Locate the cell with the specified text and output its [x, y] center coordinate. 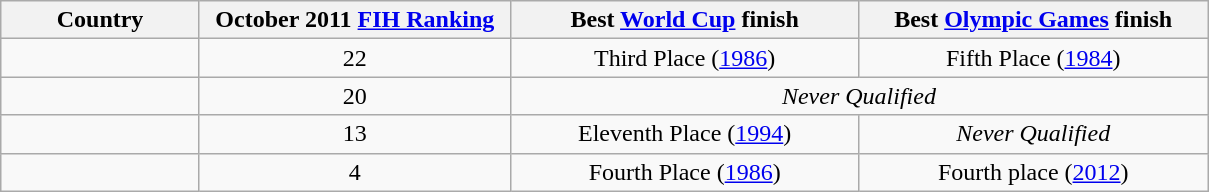
20 [354, 96]
4 [354, 172]
October 2011 FIH Ranking [354, 20]
Eleventh Place (1994) [684, 134]
13 [354, 134]
Best Olympic Games finish [1034, 20]
Best World Cup finish [684, 20]
Country [100, 20]
22 [354, 58]
Fifth Place (1984) [1034, 58]
Fourth place (2012) [1034, 172]
Third Place (1986) [684, 58]
Fourth Place (1986) [684, 172]
